Return the [x, y] coordinate for the center point of the cell that contains the specified text.  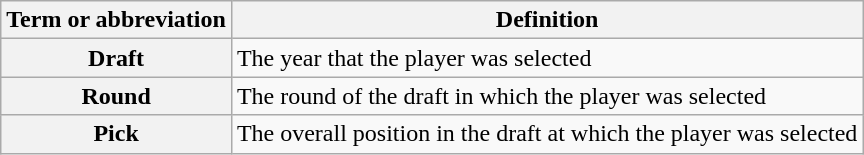
Pick [116, 134]
The overall position in the draft at which the player was selected [547, 134]
Round [116, 96]
Draft [116, 58]
Term or abbreviation [116, 20]
The round of the draft in which the player was selected [547, 96]
Definition [547, 20]
The year that the player was selected [547, 58]
